Return [x, y] of the center of cell containing provided text 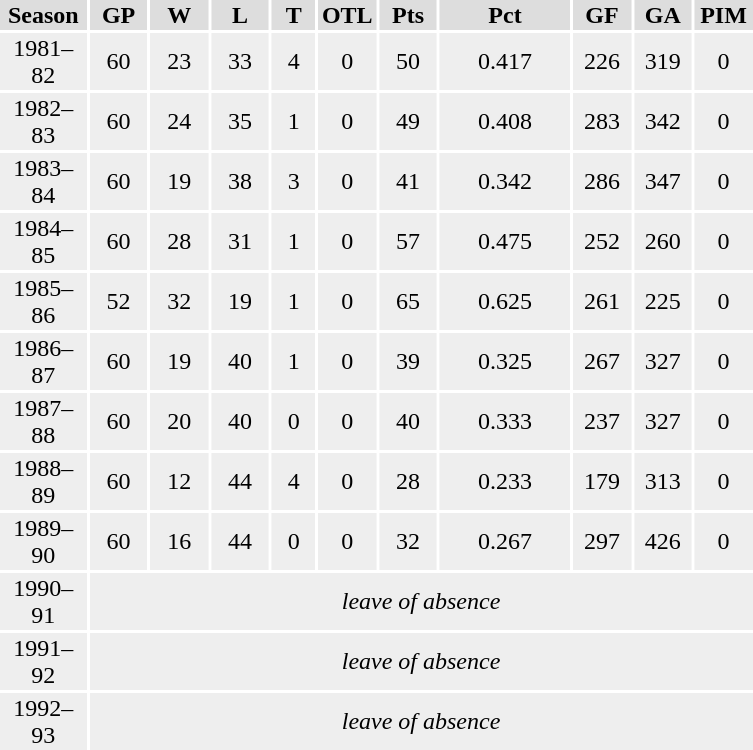
50 [408, 62]
65 [408, 302]
3 [294, 182]
0.625 [505, 302]
T [294, 15]
OTL [347, 15]
179 [602, 482]
33 [240, 62]
1986–87 [44, 362]
W [179, 15]
0.342 [505, 182]
35 [240, 122]
261 [602, 302]
23 [179, 62]
24 [179, 122]
1984–85 [44, 242]
1989–90 [44, 542]
1981–82 [44, 62]
GF [602, 15]
226 [602, 62]
237 [602, 422]
1982–83 [44, 122]
0.408 [505, 122]
0.267 [505, 542]
267 [602, 362]
1991–92 [44, 662]
0.325 [505, 362]
283 [602, 122]
41 [408, 182]
1987–88 [44, 422]
1985–86 [44, 302]
1990–91 [44, 602]
342 [663, 122]
GA [663, 15]
0.233 [505, 482]
319 [663, 62]
57 [408, 242]
31 [240, 242]
297 [602, 542]
0.417 [505, 62]
252 [602, 242]
1983–84 [44, 182]
16 [179, 542]
12 [179, 482]
Pct [505, 15]
347 [663, 182]
313 [663, 482]
38 [240, 182]
0.475 [505, 242]
1992–93 [44, 722]
Season [44, 15]
GP [119, 15]
1988–89 [44, 482]
PIM [724, 15]
225 [663, 302]
Pts [408, 15]
260 [663, 242]
39 [408, 362]
L [240, 15]
286 [602, 182]
426 [663, 542]
52 [119, 302]
0.333 [505, 422]
49 [408, 122]
20 [179, 422]
